From the cell containing the given text, extract its center point as (x, y) coordinate. 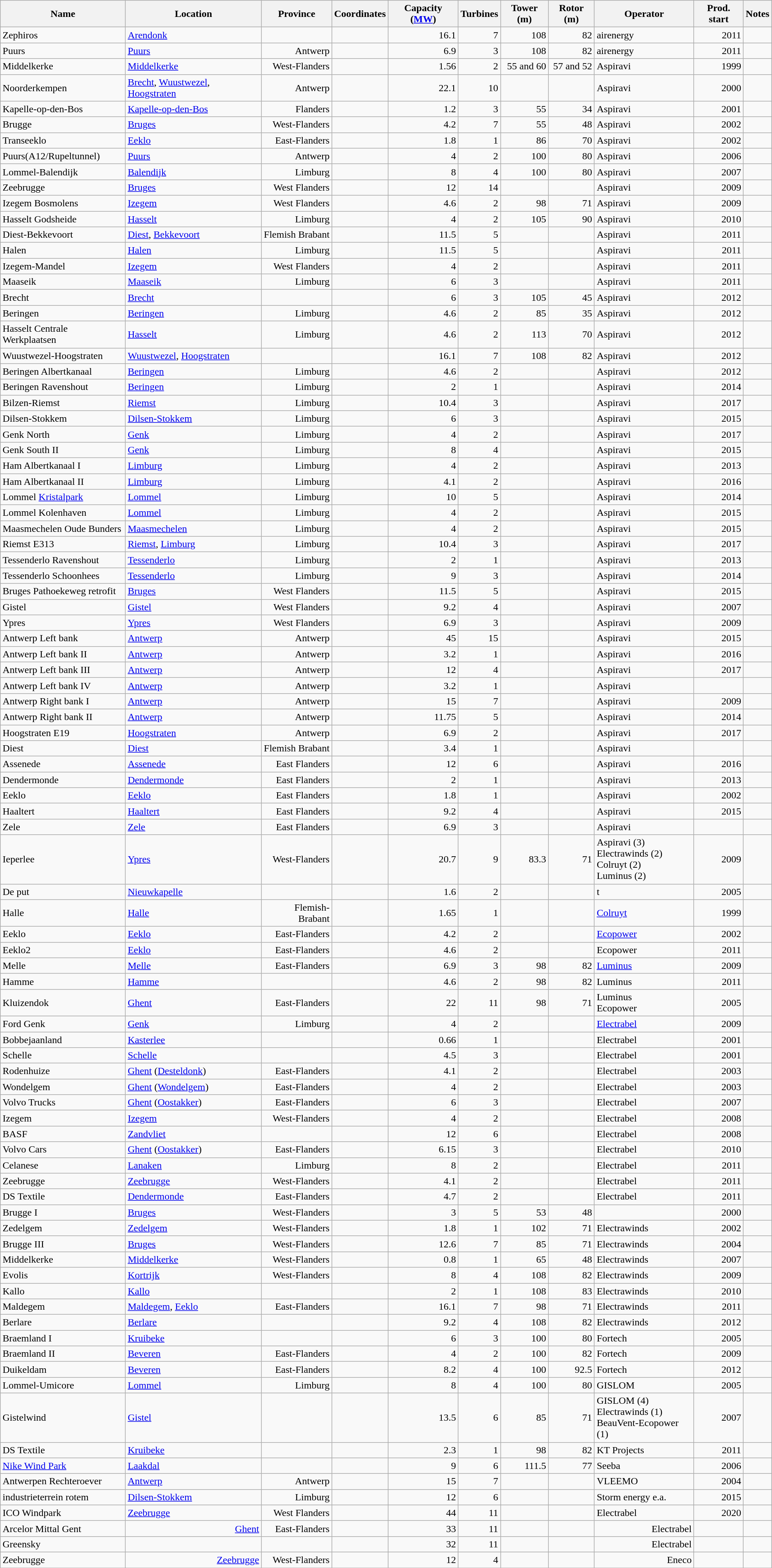
0.66 (423, 1039)
Antwerp Left bank IV (63, 685)
Kortrijk (193, 1275)
Ghent (Desteldonk) (193, 1071)
113 (525, 334)
Bobbejaanland (63, 1039)
De put (63, 892)
1.56 (423, 66)
Brugge (63, 125)
Volvo Cars (63, 1150)
Brugge III (63, 1244)
Lanaken (193, 1165)
0.8 (423, 1259)
Turbines (479, 14)
Rotor (m) (572, 14)
Antwerp Left bank (63, 638)
22 (423, 1003)
Gistelwind (63, 1418)
32 (423, 1544)
8.2 (423, 1370)
Izegem-Mandel (63, 266)
35 (572, 313)
Genk North (63, 434)
22.1 (423, 87)
Storm energy e.a. (644, 1497)
Beringen Ravenshout (63, 387)
Eneco (644, 1560)
Maldegem (63, 1307)
65 (525, 1259)
Diest, Bekkevoort (193, 235)
VLEEMO (644, 1481)
Bilzen-Riemst (63, 403)
44 (423, 1513)
Braemland I (63, 1338)
Noorderkempen (63, 87)
Diest-Bekkevoort (63, 235)
Nike Wind Park (63, 1466)
77 (572, 1466)
t (644, 892)
4.7 (423, 1197)
Kluizendok (63, 1003)
Arcelor Mittal Gent (63, 1528)
34 (572, 109)
Izegem Bosmolens (63, 203)
Balendijk (193, 172)
Operator (644, 14)
Ham Albertkanaal I (63, 465)
90 (572, 219)
92.5 (572, 1370)
Antwerpen Rechteroever (63, 1481)
Brecht, Wuustwezel, Hoogstraten (193, 87)
Antwerp Left bank III (63, 670)
33 (423, 1528)
Tessenderlo Ravenshout (63, 560)
12.6 (423, 1244)
Evolis (63, 1275)
Kasterlee (193, 1039)
Wondelgem (63, 1087)
Hoogstraten (193, 732)
Ford Genk (63, 1024)
Antwerp Right bank I (63, 701)
LuminusEcopower (644, 1003)
BASF (63, 1134)
Tessenderlo Schoonhees (63, 576)
Greensky (63, 1544)
Hoogstraten E19 (63, 732)
2.3 (423, 1450)
Riemst E313 (63, 544)
11.75 (423, 717)
Tower (m) (525, 14)
57 and 52 (572, 66)
Riemst (193, 403)
83.3 (525, 859)
Maasmechelen (193, 529)
Eeklo2 (63, 950)
Zephiros (63, 35)
Maldegem, Eeklo (193, 1307)
Ieperlee (63, 859)
1.6 (423, 892)
Nieuwkapelle (193, 892)
Braemland II (63, 1354)
Laakdal (193, 1466)
Lommel Kolenhaven (63, 513)
14 (479, 187)
Puurs(A12/Rupeltunnel) (63, 156)
Rodenhuize (63, 1071)
55 and 60 (525, 66)
20.7 (423, 859)
Genk South II (63, 450)
ICO Windpark (63, 1513)
Location (193, 14)
Wuustwezel-Hoogstraten (63, 356)
Riemst, Limburg (193, 544)
Volvo Trucks (63, 1103)
4.5 (423, 1056)
Maasmechelen Oude Bunders (63, 529)
Duikeldam (63, 1370)
GISLOM (644, 1385)
Beringen Albertkanaal (63, 371)
Coordinates (360, 14)
Transeeklo (63, 140)
Notes (758, 14)
Antwerp Left bank II (63, 654)
Flemish-Brabant (297, 913)
1.65 (423, 913)
Celanese (63, 1165)
1.2 (423, 109)
Brugge I (63, 1212)
Lommel Kristalpark (63, 497)
Aspiravi (3)Electrawinds (2)Colruyt (2)Luminus (2) (644, 859)
6.15 (423, 1150)
86 (525, 140)
2020 (719, 1513)
KT Projects (644, 1450)
13.5 (423, 1418)
53 (525, 1212)
Capacity (MW) (423, 14)
Arendonk (193, 35)
Zandvliet (193, 1134)
Colruyt (644, 913)
102 (525, 1228)
Hasselt Godsheide (63, 219)
Ghent (Wondelgem) (193, 1087)
Flanders (297, 109)
GISLOM (4)Electrawinds (1)BeauVent-Ecopower (1) (644, 1418)
83 (572, 1291)
Wuustwezel, Hoogstraten (193, 356)
Seeba (644, 1466)
Province (297, 14)
Prod. start (719, 14)
Lommel-Umicore (63, 1385)
3.4 (423, 749)
Ham Albertkanaal II (63, 482)
industrieterrein rotem (63, 1497)
Antwerp Right bank II (63, 717)
Lommel-Balendijk (63, 172)
Bruges Pathoekeweg retrofit (63, 591)
Name (63, 14)
Hasselt Centrale Werkplaatsen (63, 334)
111.5 (525, 1466)
